Return the (x, y) coordinate for the center point of the cell that contains the specified text.  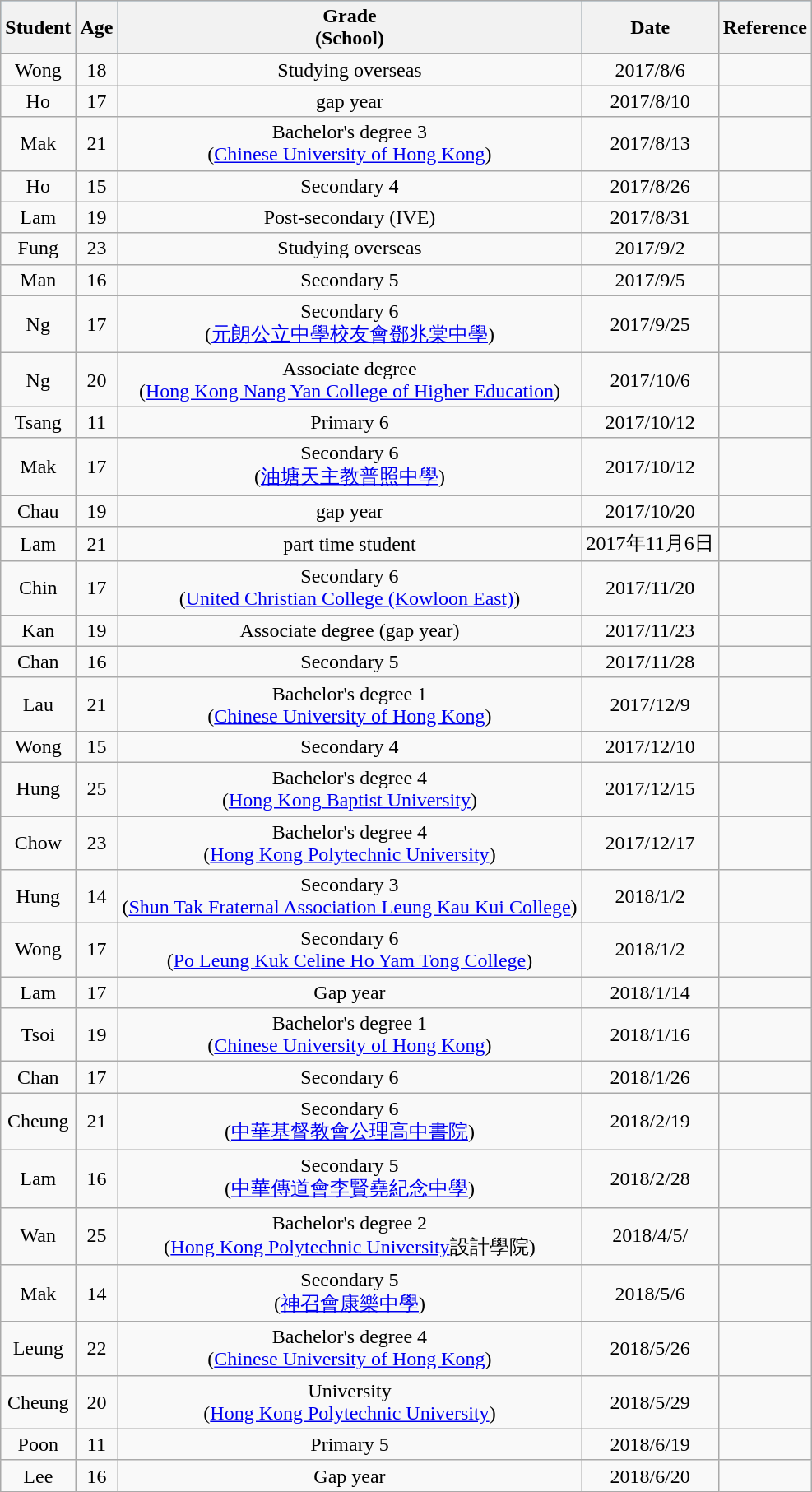
Associate degree (gap year) (350, 630)
University (Hong Kong Polytechnic University) (350, 1402)
2018/5/26 (650, 1348)
2018/5/6 (650, 1294)
2017/8/10 (650, 101)
2018/2/28 (650, 1178)
Reference (765, 28)
Bachelor's degree 4 (Hong Kong Baptist University) (350, 788)
2017/12/10 (650, 746)
Date (650, 28)
2018/6/19 (650, 1444)
Bachelor's degree 2 (Hong Kong Polytechnic University設計學院) (350, 1236)
2018/6/20 (650, 1476)
Chau (38, 511)
Bachelor's degree 4 (Chinese University of Hong Kong) (350, 1348)
Bachelor's degree 4 (Hong Kong Polytechnic University) (350, 843)
Secondary 6 (油塘天主教普照中學) (350, 467)
2017/11/20 (650, 588)
Kan (38, 630)
2018/4/5/ (650, 1236)
Secondary 5 (中華傳道會李賢堯紀念中學) (350, 1178)
Tsoi (38, 1035)
2017/11/23 (650, 630)
Secondary 6 (350, 1077)
Man (38, 280)
Secondary 6 (元朗公立中學校友會鄧兆棠中學) (350, 324)
Secondary 6 (Po Leung Kuk Celine Ho Yam Tong College) (350, 950)
2017/9/5 (650, 280)
Post-secondary (IVE) (350, 217)
2018/2/19 (650, 1122)
Wan (38, 1236)
2017/12/17 (650, 843)
2017/8/26 (650, 186)
2017/10/6 (650, 380)
18 (97, 70)
Age (97, 28)
2017/8/6 (650, 70)
Bachelor's degree 3 (Chinese University of Hong Kong) (350, 143)
2017/9/25 (650, 324)
Secondary 6 (United Christian College (Kowloon East)) (350, 588)
Leung (38, 1348)
Chin (38, 588)
2018/1/14 (650, 992)
22 (97, 1348)
2018/5/29 (650, 1402)
Grade (School) (350, 28)
Primary 6 (350, 422)
Secondary 6 (中華基督教會公理高中書院) (350, 1122)
2018/1/26 (650, 1077)
2017/10/20 (650, 511)
Fung (38, 249)
Lee (38, 1476)
2017年11月6日 (650, 545)
Secondary 5 (神召會康樂中學) (350, 1294)
2018/1/16 (650, 1035)
Tsang (38, 422)
Associate degree (Hong Kong Nang Yan College of Higher Education) (350, 380)
2017/12/15 (650, 788)
Chow (38, 843)
Primary 5 (350, 1444)
2017/9/2 (650, 249)
2017/11/28 (650, 662)
2017/8/31 (650, 217)
Student (38, 28)
Lau (38, 704)
2017/8/13 (650, 143)
Poon (38, 1444)
Secondary 3 (Shun Tak Fraternal Association Leung Kau Kui College) (350, 897)
2017/12/9 (650, 704)
part time student (350, 545)
